Extract the [x, y] coordinate from the center of the cell holding the provided text.  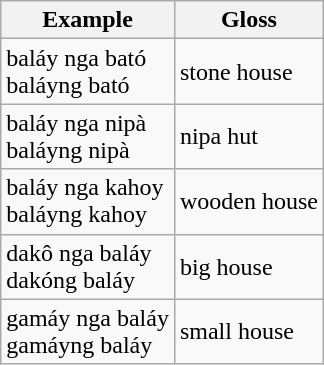
stone house [248, 72]
wooden house [248, 202]
Example [88, 20]
dakô nga baláydakóng baláy [88, 266]
nipa hut [248, 136]
big house [248, 266]
baláy nga kahoybaláyng kahoy [88, 202]
gamáy nga baláygamáyng baláy [88, 332]
small house [248, 332]
baláy nga batóbaláyng bató [88, 72]
Gloss [248, 20]
baláy nga nipàbaláyng nipà [88, 136]
